Identify which cell holds the provided text, then report its [X, Y] central coordinate. 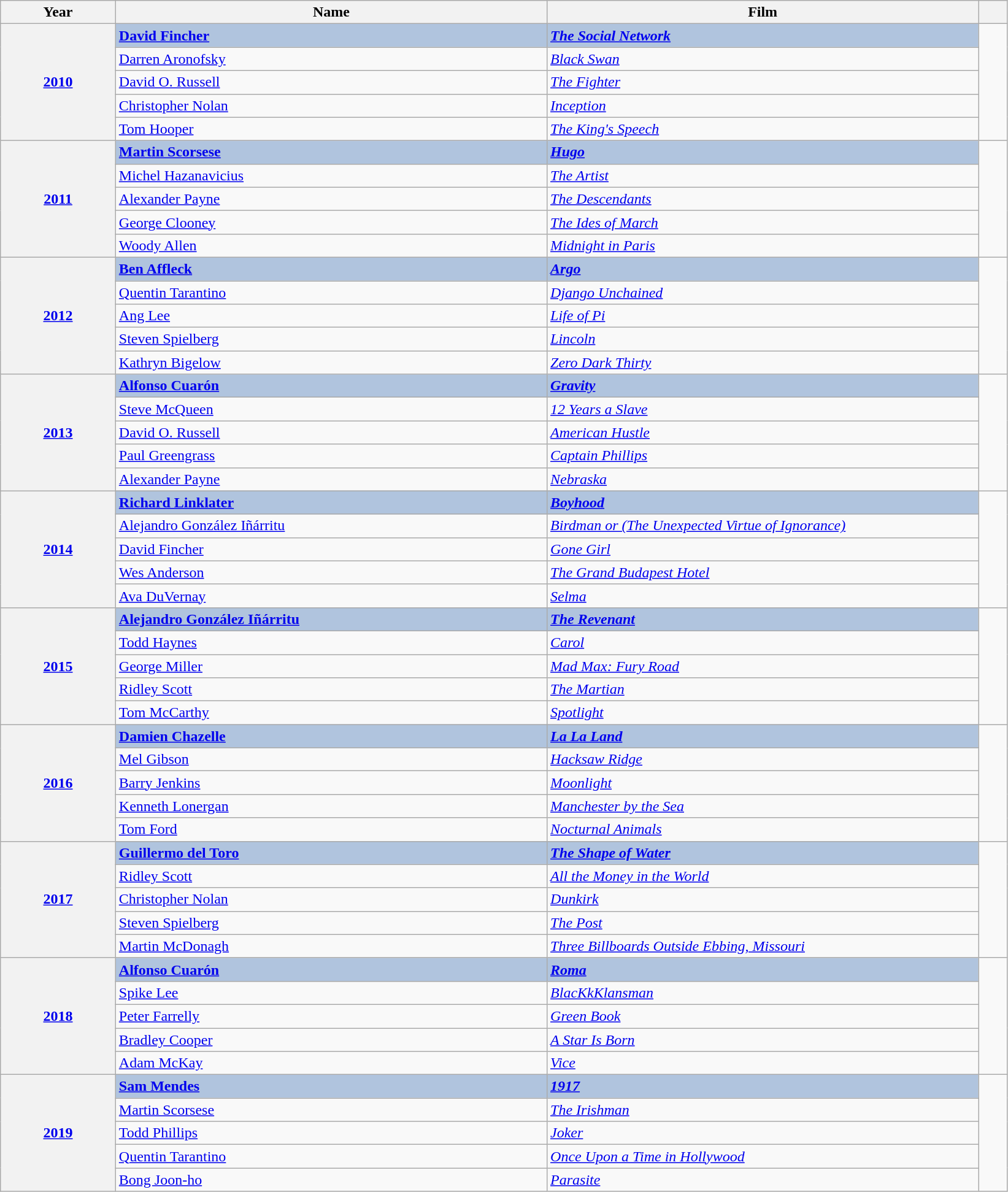
Selma [763, 596]
Argo [763, 269]
Tom Ford [331, 829]
Vice [763, 1063]
Damien Chazelle [331, 736]
All the Money in the World [763, 876]
Guillermo del Toro [331, 853]
Name [331, 12]
Todd Phillips [331, 1133]
The Social Network [763, 36]
Captain Phillips [763, 456]
The Martian [763, 690]
12 Years a Slave [763, 409]
Kenneth Lonergan [331, 806]
Ang Lee [331, 316]
Bong Joon-ho [331, 1180]
Gravity [763, 386]
The Post [763, 923]
Paul Greengrass [331, 456]
American Hustle [763, 433]
2012 [58, 315]
Moonlight [763, 783]
Wes Anderson [331, 572]
Inception [763, 106]
Todd Haynes [331, 642]
The Grand Budapest Hotel [763, 572]
2014 [58, 549]
Carol [763, 642]
Mad Max: Fury Road [763, 666]
Bradley Cooper [331, 1040]
Zero Dark Thirty [763, 363]
The Shape of Water [763, 853]
Woody Allen [331, 245]
The Irishman [763, 1110]
2017 [58, 899]
Life of Pi [763, 316]
Midnight in Paris [763, 245]
Darren Aronofsky [331, 59]
2011 [58, 199]
Adam McKay [331, 1063]
Tom Hooper [331, 129]
Year [58, 12]
Spike Lee [331, 993]
Roma [763, 969]
Hugo [763, 152]
2016 [58, 783]
Michel Hazanavicius [331, 175]
Hacksaw Ridge [763, 759]
Kathryn Bigelow [331, 363]
La La Land [763, 736]
The Descendants [763, 199]
Parasite [763, 1180]
Steve McQueen [331, 409]
Dunkirk [763, 899]
1917 [763, 1086]
Boyhood [763, 502]
Martin McDonagh [331, 946]
Black Swan [763, 59]
Film [763, 12]
Django Unchained [763, 293]
Barry Jenkins [331, 783]
BlacKkKlansman [763, 993]
The Fighter [763, 82]
Gone Girl [763, 549]
Peter Farrelly [331, 1016]
The Revenant [763, 619]
Mel Gibson [331, 759]
Manchester by the Sea [763, 806]
Spotlight [763, 713]
The Artist [763, 175]
Green Book [763, 1016]
Richard Linklater [331, 502]
George Clooney [331, 222]
The King's Speech [763, 129]
2015 [58, 666]
Tom McCarthy [331, 713]
The Ides of March [763, 222]
2013 [58, 433]
George Miller [331, 666]
Ava DuVernay [331, 596]
Joker [763, 1133]
2019 [58, 1133]
A Star Is Born [763, 1040]
2010 [58, 82]
Nocturnal Animals [763, 829]
Nebraska [763, 479]
Birdman or (The Unexpected Virtue of Ignorance) [763, 526]
Three Billboards Outside Ebbing, Missouri [763, 946]
Sam Mendes [331, 1086]
2018 [58, 1016]
Ben Affleck [331, 269]
Lincoln [763, 339]
Once Upon a Time in Hollywood [763, 1156]
